Detect which cell encompasses the target text, then output its (x, y) center coordinate. 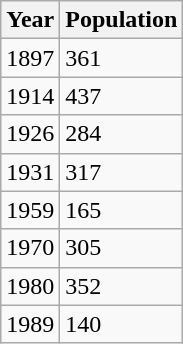
361 (122, 58)
1970 (30, 248)
Year (30, 20)
140 (122, 324)
317 (122, 172)
1989 (30, 324)
1980 (30, 286)
1914 (30, 96)
437 (122, 96)
305 (122, 248)
1959 (30, 210)
165 (122, 210)
1897 (30, 58)
1926 (30, 134)
352 (122, 286)
Population (122, 20)
1931 (30, 172)
284 (122, 134)
